Identify which cell holds the provided text, then report its [X, Y] central coordinate. 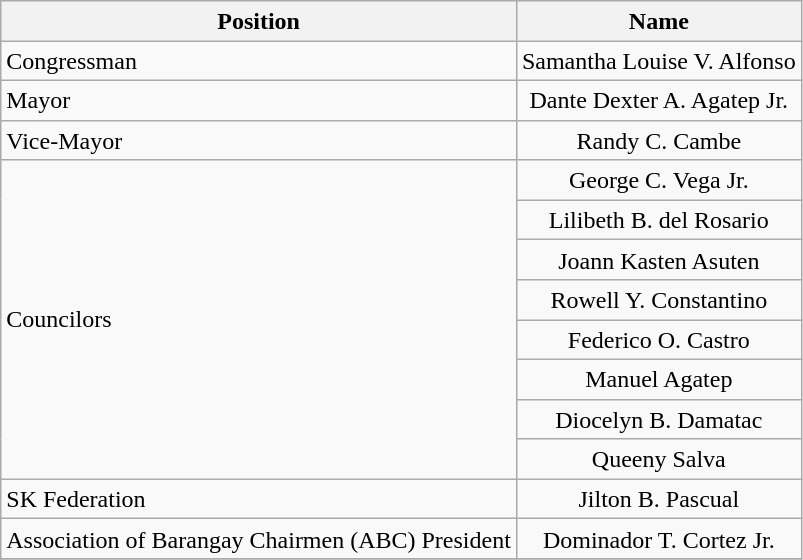
Samantha Louise V. Alfonso [658, 61]
Association of Barangay Chairmen (ABC) President [259, 539]
Vice-Mayor [259, 140]
Congressman [259, 61]
Diocelyn B. Damatac [658, 419]
Dante Dexter A. Agatep Jr. [658, 100]
Federico O. Castro [658, 340]
Mayor [259, 100]
Jilton B. Pascual [658, 499]
Queeny Salva [658, 459]
SK Federation [259, 499]
Lilibeth B. del Rosario [658, 220]
Randy C. Cambe [658, 140]
George C. Vega Jr. [658, 180]
Name [658, 21]
Councilors [259, 320]
Rowell Y. Constantino [658, 300]
Position [259, 21]
Manuel Agatep [658, 379]
Joann Kasten Asuten [658, 260]
Dominador T. Cortez Jr. [658, 539]
